Determine the (X, Y) coordinate at the center of the cell enclosing the given text.  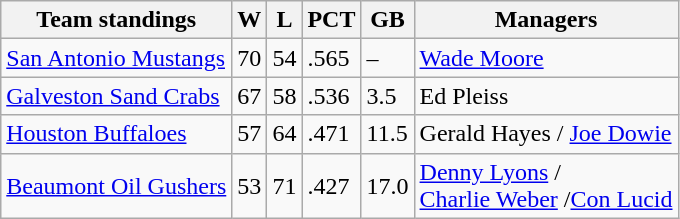
54 (284, 58)
Gerald Hayes / Joe Dowie (546, 134)
58 (284, 96)
W (250, 20)
70 (250, 58)
– (388, 58)
53 (250, 186)
.471 (332, 134)
17.0 (388, 186)
3.5 (388, 96)
57 (250, 134)
Ed Pleiss (546, 96)
.565 (332, 58)
San Antonio Mustangs (116, 58)
Denny Lyons /Charlie Weber /Con Lucid (546, 186)
GB (388, 20)
Houston Buffaloes (116, 134)
.536 (332, 96)
67 (250, 96)
Galveston Sand Crabs (116, 96)
Team standings (116, 20)
PCT (332, 20)
11.5 (388, 134)
L (284, 20)
71 (284, 186)
Beaumont Oil Gushers (116, 186)
Wade Moore (546, 58)
.427 (332, 186)
Managers (546, 20)
64 (284, 134)
